Capture the cell that displays the provided text and extract its [x, y] central coordinate. 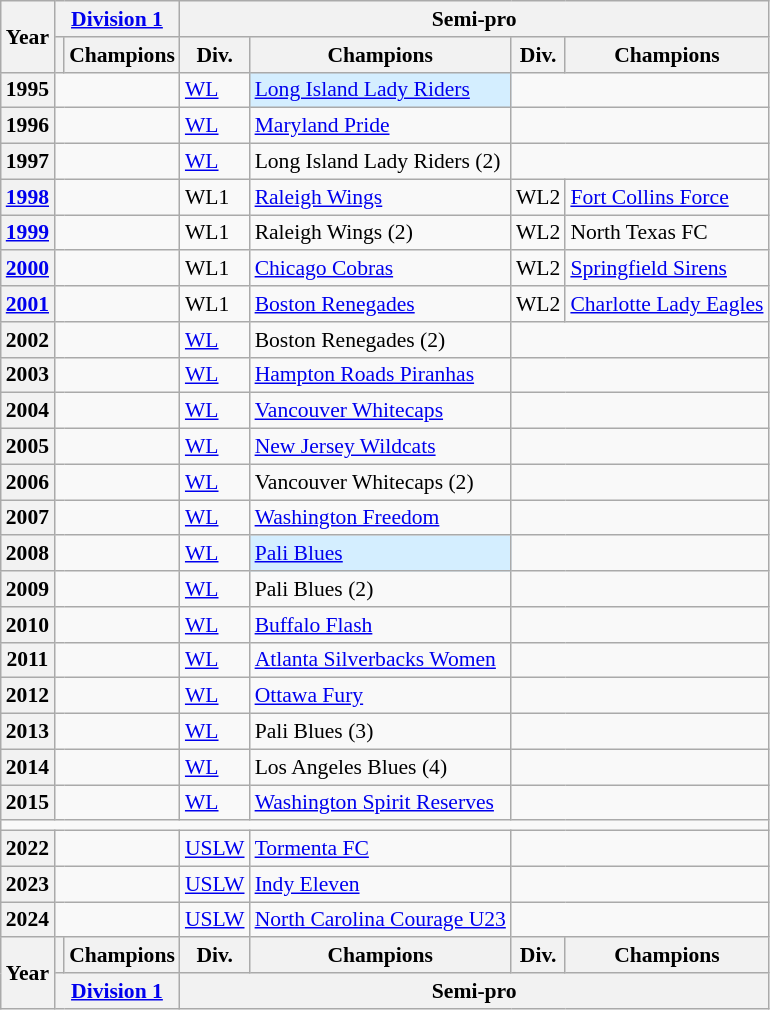
2011 [28, 660]
Washington Freedom [380, 518]
2000 [28, 269]
2023 [28, 884]
2006 [28, 482]
2008 [28, 554]
Pali Blues (2) [380, 589]
2005 [28, 447]
Boston Renegades [380, 304]
Buffalo Flash [380, 625]
Atlanta Silverbacks Women [380, 660]
Los Angeles Blues (4) [380, 767]
1996 [28, 126]
Charlotte Lady Eagles [666, 304]
Indy Eleven [380, 884]
North Carolina Courage U23 [380, 920]
Pali Blues (3) [380, 732]
2001 [28, 304]
1995 [28, 90]
Long Island Lady Riders (2) [380, 162]
Vancouver Whitecaps [380, 411]
Pali Blues [380, 554]
2024 [28, 920]
Hampton Roads Piranhas [380, 375]
Raleigh Wings [380, 197]
Raleigh Wings (2) [380, 233]
1999 [28, 233]
2002 [28, 340]
Long Island Lady Riders [380, 90]
2003 [28, 375]
2009 [28, 589]
Springfield Sirens [666, 269]
Boston Renegades (2) [380, 340]
2022 [28, 849]
1997 [28, 162]
Washington Spirit Reserves [380, 803]
Fort Collins Force [666, 197]
Ottawa Fury [380, 696]
2015 [28, 803]
North Texas FC [666, 233]
2010 [28, 625]
Chicago Cobras [380, 269]
2014 [28, 767]
Maryland Pride [380, 126]
2012 [28, 696]
2013 [28, 732]
2007 [28, 518]
1998 [28, 197]
Vancouver Whitecaps (2) [380, 482]
New Jersey Wildcats [380, 447]
Tormenta FC [380, 849]
2004 [28, 411]
